Extract the (x, y) coordinate from the center of the cell holding the provided text.  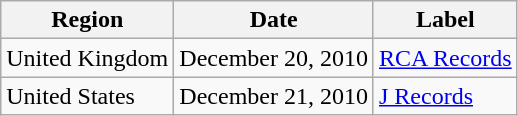
December 21, 2010 (274, 96)
December 20, 2010 (274, 58)
RCA Records (445, 58)
United States (88, 96)
Label (445, 20)
United Kingdom (88, 58)
Region (88, 20)
Date (274, 20)
J Records (445, 96)
